Locate the cell with the specified text and output its (X, Y) center coordinate. 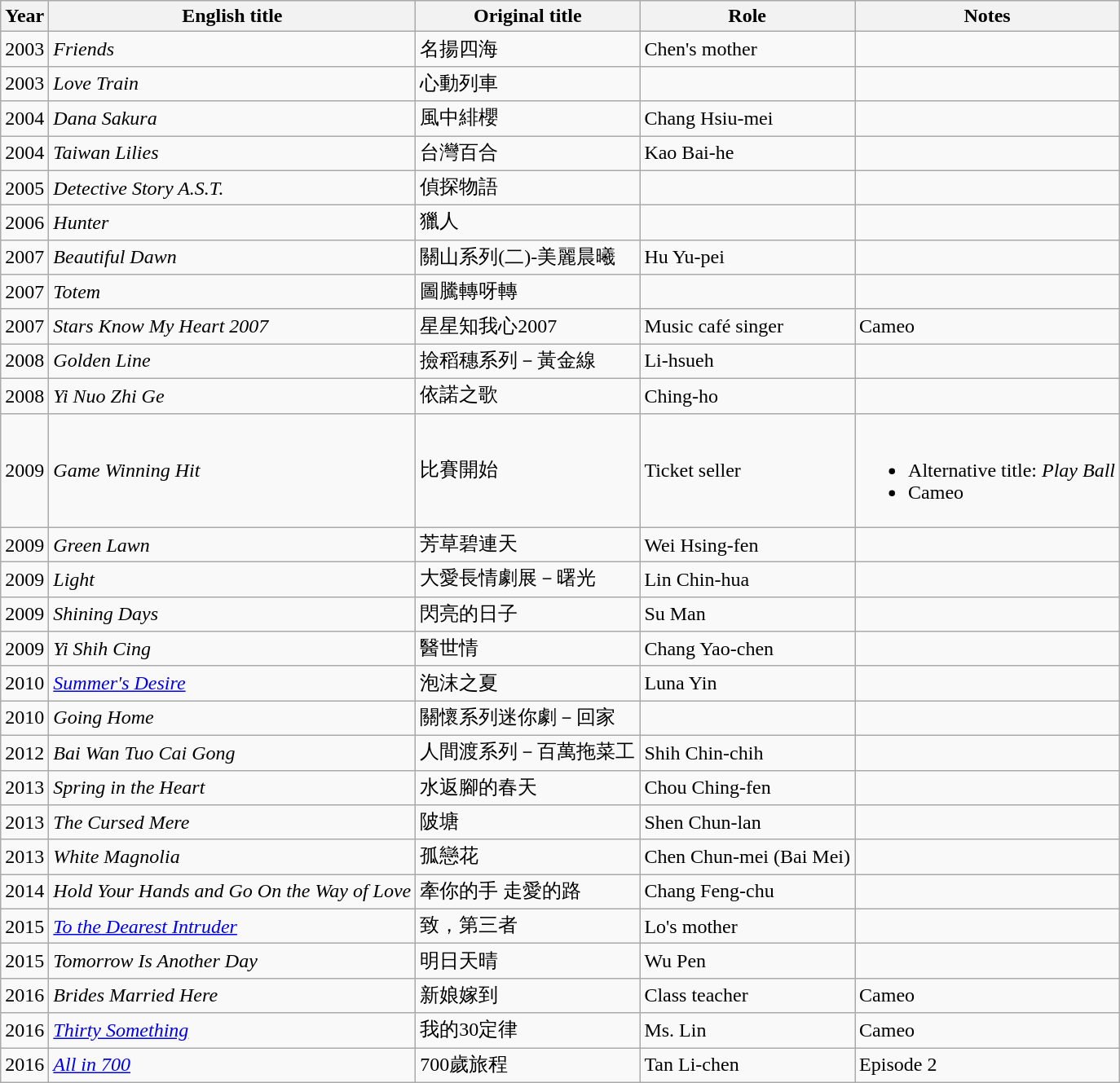
Lin Chin-hua (747, 580)
Chang Hsiu-mei (747, 119)
Music café singer (747, 326)
Su Man (747, 614)
Wu Pen (747, 962)
Golden Line (232, 362)
比賽開始 (528, 470)
Brides Married Here (232, 996)
Kao Bai-he (747, 153)
Thirty Something (232, 1030)
Summer's Desire (232, 683)
大愛長情劇展－曙光 (528, 580)
Hold Your Hands and Go On the Way of Love (232, 891)
Li-hsueh (747, 362)
芳草碧連天 (528, 544)
Class teacher (747, 996)
Yi Nuo Zhi Ge (232, 396)
Lo's mother (747, 926)
Taiwan Lilies (232, 153)
Role (747, 16)
依諾之歌 (528, 396)
Hu Yu-pei (747, 258)
Tomorrow Is Another Day (232, 962)
孤戀花 (528, 857)
Yi Shih Cing (232, 649)
Green Lawn (232, 544)
撿稻穗系列－黃金線 (528, 362)
閃亮的日子 (528, 614)
Chen Chun-mei (Bai Mei) (747, 857)
心動列車 (528, 83)
All in 700 (232, 1066)
明日天晴 (528, 962)
Shen Chun-lan (747, 823)
Year (24, 16)
Ching-ho (747, 396)
陂塘 (528, 823)
泡沫之夏 (528, 683)
Ticket seller (747, 470)
2012 (24, 753)
Shih Chin-chih (747, 753)
Luna Yin (747, 683)
Chen's mother (747, 49)
我的30定律 (528, 1030)
水返腳的春天 (528, 787)
White Magnolia (232, 857)
Totem (232, 292)
風中緋櫻 (528, 119)
名揚四海 (528, 49)
2014 (24, 891)
偵探物語 (528, 187)
關山系列(二)-美麗晨曦 (528, 258)
Beautiful Dawn (232, 258)
致，第三者 (528, 926)
700歲旅程 (528, 1066)
Light (232, 580)
Love Train (232, 83)
Original title (528, 16)
Going Home (232, 719)
獵人 (528, 223)
Hunter (232, 223)
牽你的手 走愛的路 (528, 891)
關懷系列迷你劇－回家 (528, 719)
Chou Ching-fen (747, 787)
Wei Hsing-fen (747, 544)
English title (232, 16)
醫世情 (528, 649)
2005 (24, 187)
Notes (988, 16)
Tan Li-chen (747, 1066)
Alternative title: Play BallCameo (988, 470)
台灣百合 (528, 153)
Chang Yao-chen (747, 649)
新娘嫁到 (528, 996)
Stars Know My Heart 2007 (232, 326)
Dana Sakura (232, 119)
Episode 2 (988, 1066)
Shining Days (232, 614)
Ms. Lin (747, 1030)
人間渡系列－百萬拖菜工 (528, 753)
2006 (24, 223)
Game Winning Hit (232, 470)
Detective Story A.S.T. (232, 187)
Friends (232, 49)
Chang Feng-chu (747, 891)
Spring in the Heart (232, 787)
Bai Wan Tuo Cai Gong (232, 753)
圖騰轉呀轉 (528, 292)
To the Dearest Intruder (232, 926)
The Cursed Mere (232, 823)
星星知我心2007 (528, 326)
